Detect which cell encompasses the target text, then output its [X, Y] center coordinate. 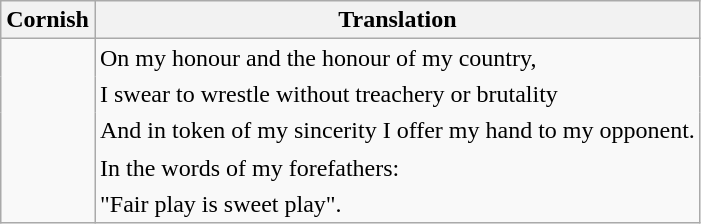
I swear to wrestle without treachery or brutality [397, 94]
In the words of my forefathers: [397, 168]
Cornish [48, 20]
Translation [397, 20]
"Fair play is sweet play". [397, 204]
On my honour and the honour of my country, [397, 58]
And in token of my sincerity I offer my hand to my opponent. [397, 132]
